Find where the given text appears and provide that cell's center as (X, Y) coordinate. 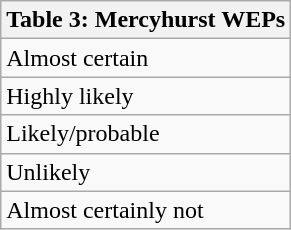
Likely/probable (146, 134)
Unlikely (146, 172)
Table 3: Mercyhurst WEPs (146, 20)
Almost certainly not (146, 210)
Almost certain (146, 58)
Highly likely (146, 96)
